Search for the cell housing the specified text and yield its [x, y] center coordinate. 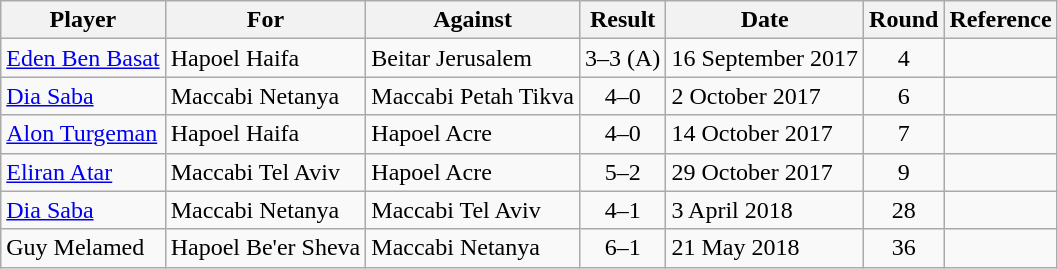
5–2 [622, 172]
Beitar Jerusalem [473, 58]
3–3 (A) [622, 58]
16 September 2017 [765, 58]
3 April 2018 [765, 210]
4 [904, 58]
4–1 [622, 210]
Player [83, 20]
Guy Melamed [83, 248]
6 [904, 96]
21 May 2018 [765, 248]
Result [622, 20]
7 [904, 134]
Against [473, 20]
28 [904, 210]
2 October 2017 [765, 96]
Eden Ben Basat [83, 58]
Eliran Atar [83, 172]
6–1 [622, 248]
9 [904, 172]
Alon Turgeman [83, 134]
Round [904, 20]
Maccabi Petah Tikva [473, 96]
36 [904, 248]
29 October 2017 [765, 172]
For [266, 20]
Hapoel Be'er Sheva [266, 248]
Date [765, 20]
14 October 2017 [765, 134]
Reference [1000, 20]
